Detect which cell encompasses the target text, then output its (x, y) center coordinate. 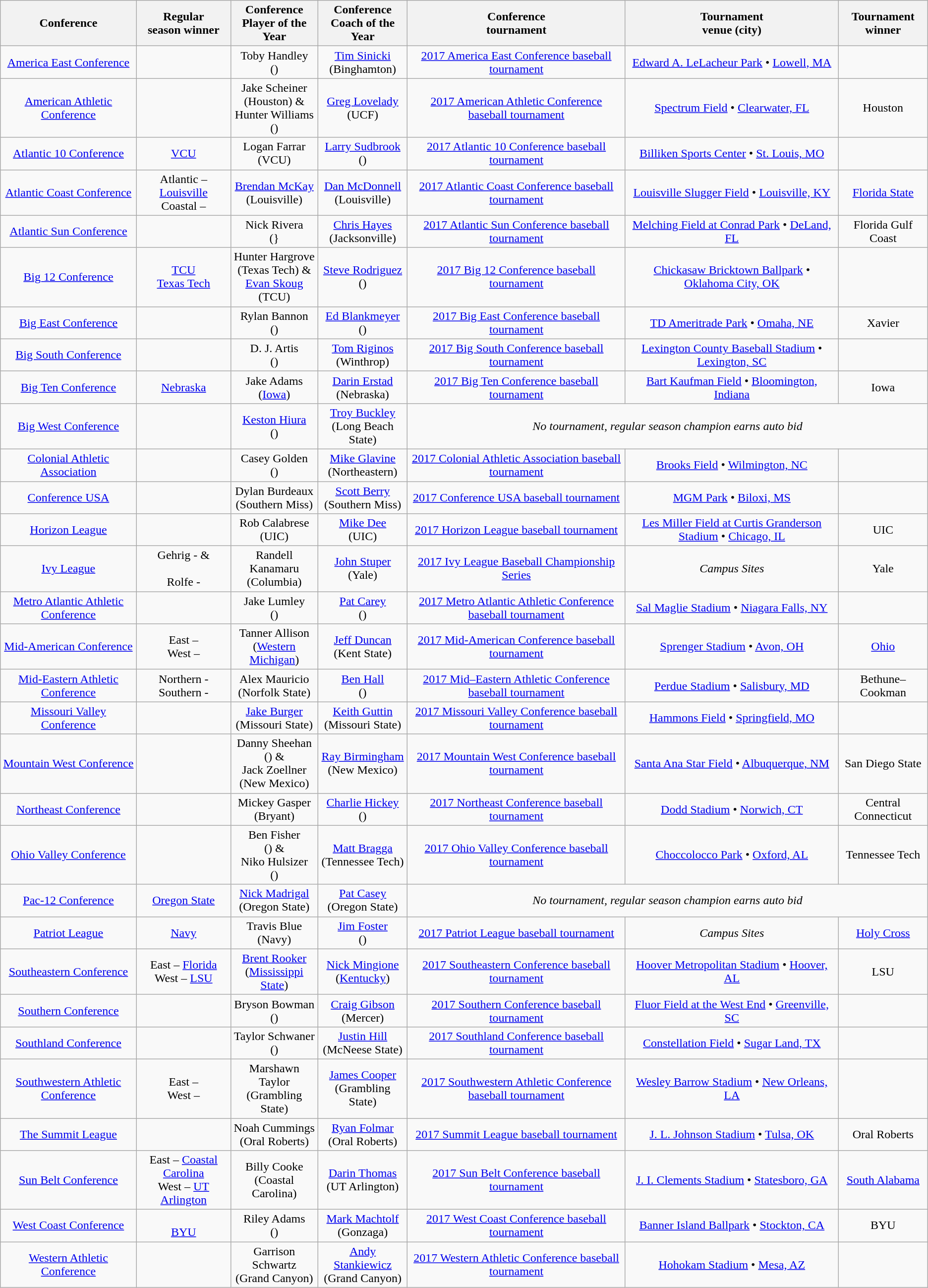
Pat Casey(Oregon State) (363, 901)
Jeff Duncan(Kent State) (363, 647)
2017 Patriot League baseball tournament (517, 932)
Edward A. LeLacheur Park • Lowell, MA (732, 62)
TD Ameritrade Park • Omaha, NE (732, 322)
Big Ten Conference (68, 387)
Big East Conference (68, 322)
Brendan McKay(Louisville) (274, 192)
Atlantic Sun Conference (68, 231)
East – Coastal CarolinaWest – UT Arlington (183, 1180)
Houston (883, 108)
Nick Mingione(Kentucky) (363, 972)
Southland Conference (68, 1043)
Atlantic Coast Conference (68, 192)
J. I. Clements Stadium • Statesboro, GA (732, 1180)
Atlantic – Louisville Coastal – (183, 192)
Darin Erstad(Nebraska) (363, 387)
Garrison Schwartz(Grand Canyon) (274, 1265)
TCUTexas Tech (183, 277)
Big South Conference (68, 355)
Mike Dee(UIC) (363, 530)
Chris Hayes(Jacksonville) (363, 231)
Billiken Sports Center • St. Louis, MO (732, 154)
Ben Fisher() &Niko Hulsizer() (274, 855)
Toby Handley() (274, 62)
D. J. Artis() (274, 355)
Keston Hiura() (274, 426)
2017 Southwestern Athletic Conference baseball tournament (517, 1088)
Ohio Valley Conference (68, 855)
East – FloridaWest – LSU (183, 972)
2017 Missouri Valley Conference baseball tournament (517, 718)
Brooks Field • Wilmington, NC (732, 465)
Bethune–Cookman (883, 685)
Southern Conference (68, 1011)
Holy Cross (883, 932)
Sprenger Stadium • Avon, OH (732, 647)
Mike Glavine(Northeastern) (363, 465)
2017 Big 12 Conference baseball tournament (517, 277)
South Alabama (883, 1180)
John Stuper(Yale) (363, 569)
Santa Ana Star Field • Albuquerque, NM (732, 764)
Steve Rodriguez() (363, 277)
Tournament venue (city) (732, 23)
Louisville Slugger Field • Louisville, KY (732, 192)
Ray Birmingham(New Mexico) (363, 764)
2017 Big East Conference baseball tournament (517, 322)
Northeast Conference (68, 809)
2017 Colonial Athletic Association baseball tournament (517, 465)
Mountain West Conference (68, 764)
2017 Horizon League baseball tournament (517, 530)
2017 Ohio Valley Conference baseball tournament (517, 855)
America East Conference (68, 62)
2017 Big South Conference baseball tournament (517, 355)
Ryan Folmar(Oral Roberts) (363, 1134)
Ivy League (68, 569)
Danny Sheehan() &Jack Zoellner(New Mexico) (274, 764)
VCU (183, 154)
Taylor Schwaner() (274, 1043)
Sun Belt Conference (68, 1180)
American Athletic Conference (68, 108)
Iowa (883, 387)
Hohokam Stadium • Mesa, AZ (732, 1265)
Riley Adams() (274, 1226)
Pat Carey() (363, 608)
2017 Sun Belt Conference baseball tournament (517, 1180)
Ben Hall() (363, 685)
Pac-12 Conference (68, 901)
Marshawn Taylor(Grambling State) (274, 1088)
Billy Cooke(Coastal Carolina) (274, 1180)
Alex Mauricio(Norfolk State) (274, 685)
2017 Southland Conference baseball tournament (517, 1043)
Sal Maglie Stadium • Niagara Falls, NY (732, 608)
Mickey Gasper(Bryant) (274, 809)
James Cooper(Grambling State) (363, 1088)
2017 Southern Conference baseball tournament (517, 1011)
Jake Lumley() (274, 608)
Tournament winner (883, 23)
Conference (68, 23)
Brent Rooker(Mississippi State) (274, 972)
Hammons Field • Springfield, MO (732, 718)
Horizon League (68, 530)
Nick Rivera(} (274, 231)
2017 Western Athletic Conference baseball tournament (517, 1265)
Southeastern Conference (68, 972)
2017 Northeast Conference baseball tournament (517, 809)
Andy Stankiewicz (Grand Canyon) (363, 1265)
The Summit League (68, 1134)
Nick Madrigal(Oregon State) (274, 901)
Big West Conference (68, 426)
Justin Hill(McNeese State) (363, 1043)
Conference Player of the Year (274, 23)
Nebraska (183, 387)
Larry Sudbrook() (363, 154)
Mid-Eastern Athletic Conference (68, 685)
Fluor Field at the West End • Greenville, SC (732, 1011)
Atlantic 10 Conference (68, 154)
2017 Summit League baseball tournament (517, 1134)
2017 Ivy League Baseball Championship Series (517, 569)
Mid-American Conference (68, 647)
Noah Cummings(Oral Roberts) (274, 1134)
Casey Golden() (274, 465)
Western Athletic Conference (68, 1265)
Matt Bragga(Tennessee Tech) (363, 855)
Travis Blue(Navy) (274, 932)
Melching Field at Conrad Park • DeLand, FL (732, 231)
Bart Kaufman Field • Bloomington, Indiana (732, 387)
Conference Coach of the Year (363, 23)
Craig Gibson(Mercer) (363, 1011)
Charlie Hickey() (363, 809)
Greg Lovelady(UCF) (363, 108)
Dylan Burdeaux(Southern Miss) (274, 497)
Banner Island Ballpark • Stockton, CA (732, 1226)
Hunter Hargrove(Texas Tech) &Evan Skoug(TCU) (274, 277)
Florida State (883, 192)
Big 12 Conference (68, 277)
Jim Foster() (363, 932)
Rob Calabrese(UIC) (274, 530)
Jake Burger(Missouri State) (274, 718)
Rylan Bannon() (274, 322)
Florida Gulf Coast (883, 231)
2017 Big Ten Conference baseball tournament (517, 387)
Randell Kanamaru(Columbia) (274, 569)
2017 Atlantic Sun Conference baseball tournament (517, 231)
LSU (883, 972)
2017 American Athletic Conference baseball tournament (517, 108)
Oral Roberts (883, 1134)
Navy (183, 932)
2017 Mountain West Conference baseball tournament (517, 764)
Scott Berry(Southern Miss) (363, 497)
West Coast Conference (68, 1226)
Regular season winner (183, 23)
Conference tournament (517, 23)
Wesley Barrow Stadium • New Orleans, LA (732, 1088)
Southwestern Athletic Conference (68, 1088)
2017 Atlantic Coast Conference baseball tournament (517, 192)
2017 America East Conference baseball tournament (517, 62)
Tom Riginos(Winthrop) (363, 355)
Troy Buckley(Long Beach State) (363, 426)
Tanner Allison(Western Michigan) (274, 647)
Constellation Field • Sugar Land, TX (732, 1043)
Oregon State (183, 901)
Darin Thomas(UT Arlington) (363, 1180)
Missouri Valley Conference (68, 718)
Jake Scheiner(Houston) &Hunter Williams() (274, 108)
Keith Guttin(Missouri State) (363, 718)
2017 Southeastern Conference baseball tournament (517, 972)
Lexington County Baseball Stadium • Lexington, SC (732, 355)
Tennessee Tech (883, 855)
2017 Mid-American Conference baseball tournament (517, 647)
Les Miller Field at Curtis Granderson Stadium • Chicago, IL (732, 530)
UIC (883, 530)
Bryson Bowman() (274, 1011)
Xavier (883, 322)
Yale (883, 569)
Hoover Metropolitan Stadium • Hoover, AL (732, 972)
MGM Park • Biloxi, MS (732, 497)
2017 Mid–Eastern Athletic Conference baseball tournament (517, 685)
Tim Sinicki(Binghamton) (363, 62)
Metro Atlantic Athletic Conference (68, 608)
Ohio (883, 647)
Logan Farrar(VCU) (274, 154)
Northern - Southern - (183, 685)
2017 Atlantic 10 Conference baseball tournament (517, 154)
Spectrum Field • Clearwater, FL (732, 108)
Mark Machtolf(Gonzaga) (363, 1226)
Dodd Stadium • Norwich, CT (732, 809)
Choccolocco Park • Oxford, AL (732, 855)
Perdue Stadium • Salisbury, MD (732, 685)
Chickasaw Bricktown Ballpark • Oklahoma City, OK (732, 277)
J. L. Johnson Stadium • Tulsa, OK (732, 1134)
Conference USA (68, 497)
San Diego State (883, 764)
2017 Metro Atlantic Athletic Conference baseball tournament (517, 608)
Ed Blankmeyer() (363, 322)
2017 West Coast Conference baseball tournament (517, 1226)
Jake Adams(Iowa) (274, 387)
Gehrig - &Rolfe - (183, 569)
Colonial Athletic Association (68, 465)
Patriot League (68, 932)
Dan McDonnell(Louisville) (363, 192)
Central Connecticut (883, 809)
2017 Conference USA baseball tournament (517, 497)
